Scan for the cell matching the given text and deliver its (X, Y) coordinate at center. 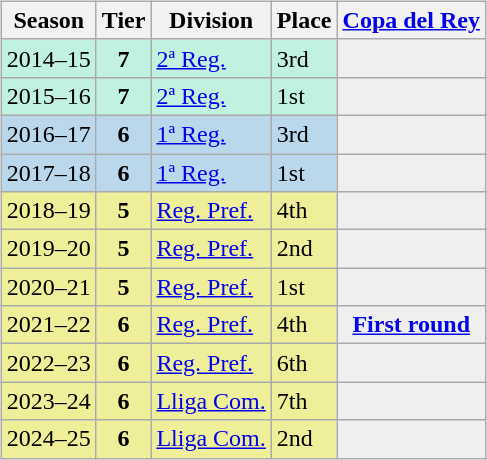
Place (304, 20)
2019–20 (48, 249)
2023–24 (48, 401)
7th (304, 401)
2018–19 (48, 211)
6th (304, 363)
2020–21 (48, 287)
2022–23 (48, 363)
Division (211, 20)
2017–18 (48, 173)
Tier (124, 20)
2015–16 (48, 96)
Copa del Rey (411, 20)
2016–17 (48, 134)
2024–25 (48, 439)
2021–22 (48, 325)
First round (411, 325)
2014–15 (48, 58)
Season (48, 20)
